Locate the cell with the specified text and output its (x, y) center coordinate. 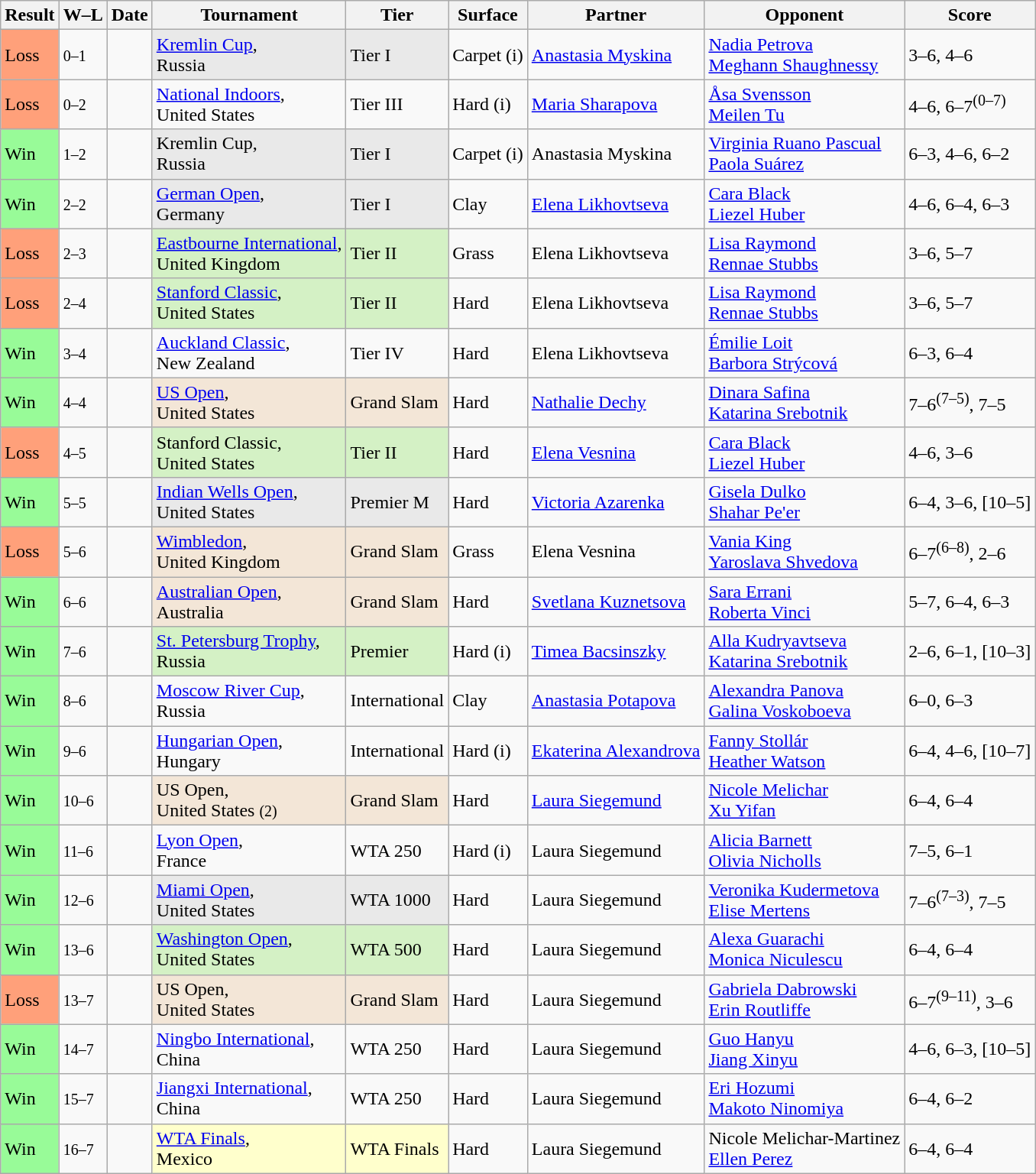
Victoria Azarenka (616, 501)
Tournament (249, 15)
3–6, 4–6 (970, 55)
7–6(7–3), 7–5 (970, 900)
Nicole Melichar-Martinez Ellen Perez (805, 1148)
Eri Hozumi Makoto Ninomiya (805, 1099)
10–6 (83, 801)
WTA 500 (397, 949)
Guo Hanyu Jiang Xinyu (805, 1049)
Nicole Melichar Xu Yifan (805, 801)
WTA Finals, Mexico (249, 1148)
4–4 (83, 402)
Result (30, 15)
Veronika Kudermetova Elise Mertens (805, 900)
13–7 (83, 1000)
9–6 (83, 751)
Dinara Safina Katarina Srebotnik (805, 402)
2–3 (83, 254)
Date (130, 15)
6–7(6–8), 2–6 (970, 552)
16–7 (83, 1148)
Partner (616, 15)
5–7, 6–4, 6–3 (970, 601)
Opponent (805, 15)
Wimbledon, United Kingdom (249, 552)
Hungarian Open, Hungary (249, 751)
0–1 (83, 55)
Tier IV (397, 353)
2–4 (83, 303)
Lyon Open, France (249, 850)
Åsa Svensson Meilen Tu (805, 104)
Alexandra Panova Galina Voskoboeva (805, 702)
3–4 (83, 353)
Alla Kudryavtseva Katarina Srebotnik (805, 651)
Maria Sharapova (616, 104)
US Open, United States (2) (249, 801)
Jiangxi International, China (249, 1099)
Tier (397, 15)
Vania King Yaroslava Shvedova (805, 552)
5–5 (83, 501)
W–L (83, 15)
Auckland Classic, New Zealand (249, 353)
4–5 (83, 452)
6–6 (83, 601)
6–3, 6–4 (970, 353)
12–6 (83, 900)
6–4, 6–2 (970, 1099)
6–0, 6–3 (970, 702)
6–4, 4–6, [10–7] (970, 751)
15–7 (83, 1099)
Sara Errani Roberta Vinci (805, 601)
13–6 (83, 949)
Anastasia Potapova (616, 702)
6–4, 3–6, [10–5] (970, 501)
4–6, 6–3, [10–5] (970, 1049)
Timea Bacsinszky (616, 651)
7–6 (83, 651)
Alicia Barnett Olivia Nicholls (805, 850)
Indian Wells Open, United States (249, 501)
WTA 1000 (397, 900)
German Open, Germany (249, 203)
Australian Open, Australia (249, 601)
Virginia Ruano Pascual Paola Suárez (805, 154)
14–7 (83, 1049)
6–3, 4–6, 6–2 (970, 154)
Nathalie Dechy (616, 402)
Ningbo International, China (249, 1049)
Premier (397, 651)
11–6 (83, 850)
1–2 (83, 154)
7–5, 6–1 (970, 850)
Miami Open, United States (249, 900)
Tier III (397, 104)
Premier M (397, 501)
5–6 (83, 552)
Fanny Stollár Heather Watson (805, 751)
WTA Finals (397, 1148)
Moscow River Cup, Russia (249, 702)
4–6, 6–4, 6–3 (970, 203)
Gabriela Dabrowski Erin Routliffe (805, 1000)
Gisela Dulko Shahar Pe'er (805, 501)
Ekaterina Alexandrova (616, 751)
St. Petersburg Trophy, Russia (249, 651)
4–6, 3–6 (970, 452)
Washington Open, United States (249, 949)
Nadia Petrova Meghann Shaughnessy (805, 55)
Svetlana Kuznetsova (616, 601)
0–2 (83, 104)
7–6(7–5), 7–5 (970, 402)
2–2 (83, 203)
4–6, 6–7(0–7) (970, 104)
Eastbourne International, United Kingdom (249, 254)
Surface (488, 15)
National Indoors, United States (249, 104)
Score (970, 15)
2–6, 6–1, [10–3] (970, 651)
Émilie Loit Barbora Strýcová (805, 353)
6–7(9–11), 3–6 (970, 1000)
8–6 (83, 702)
Alexa Guarachi Monica Niculescu (805, 949)
